Determine the (X, Y) coordinate at the center of the cell enclosing the given text.  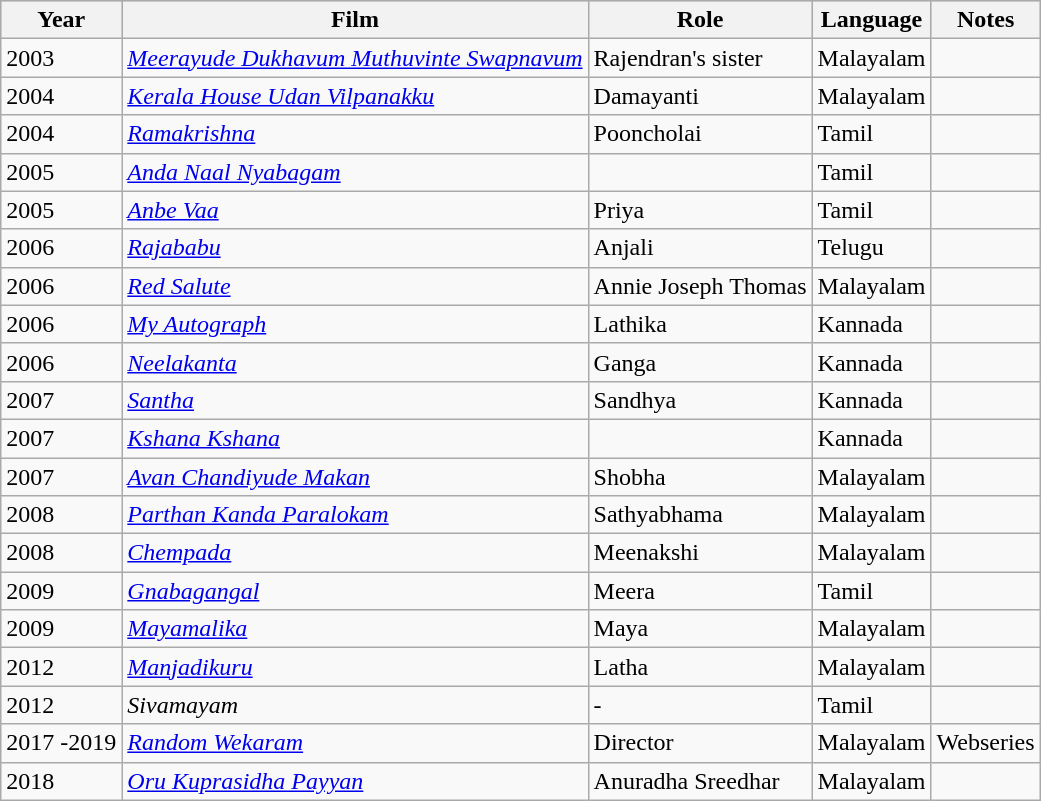
Red Salute (355, 286)
Webseries (986, 743)
Kerala House Udan Vilpanakku (355, 96)
Anbe Vaa (355, 210)
Damayanti (700, 96)
Oru Kuprasidha Payyan (355, 781)
Sandhya (700, 400)
Ramakrishna (355, 134)
Kshana Kshana (355, 438)
Parthan Kanda Paralokam (355, 515)
Santha (355, 400)
Avan Chandiyude Makan (355, 477)
Film (355, 20)
Manjadikuru (355, 667)
Role (700, 20)
Anda Naal Nyabagam (355, 172)
Maya (700, 629)
Gnabagangal (355, 591)
Meera (700, 591)
Anjali (700, 248)
Notes (986, 20)
Lathika (700, 324)
Chempada (355, 553)
Priya (700, 210)
Telugu (872, 248)
Shobha (700, 477)
2018 (62, 781)
Meenakshi (700, 553)
Director (700, 743)
Sivamayam (355, 705)
Meerayude Dukhavum Muthuvinte Swapnavum (355, 58)
Annie Joseph Thomas (700, 286)
Random Wekaram (355, 743)
Language (872, 20)
Latha (700, 667)
Ganga (700, 362)
Year (62, 20)
Neelakanta (355, 362)
Anuradha Sreedhar (700, 781)
Sathyabhama (700, 515)
Rajendran's sister (700, 58)
2003 (62, 58)
Mayamalika (355, 629)
- (700, 705)
2017 -2019 (62, 743)
My Autograph (355, 324)
Pooncholai (700, 134)
Rajababu (355, 248)
